Capture the cell that displays the provided text and extract its [x, y] central coordinate. 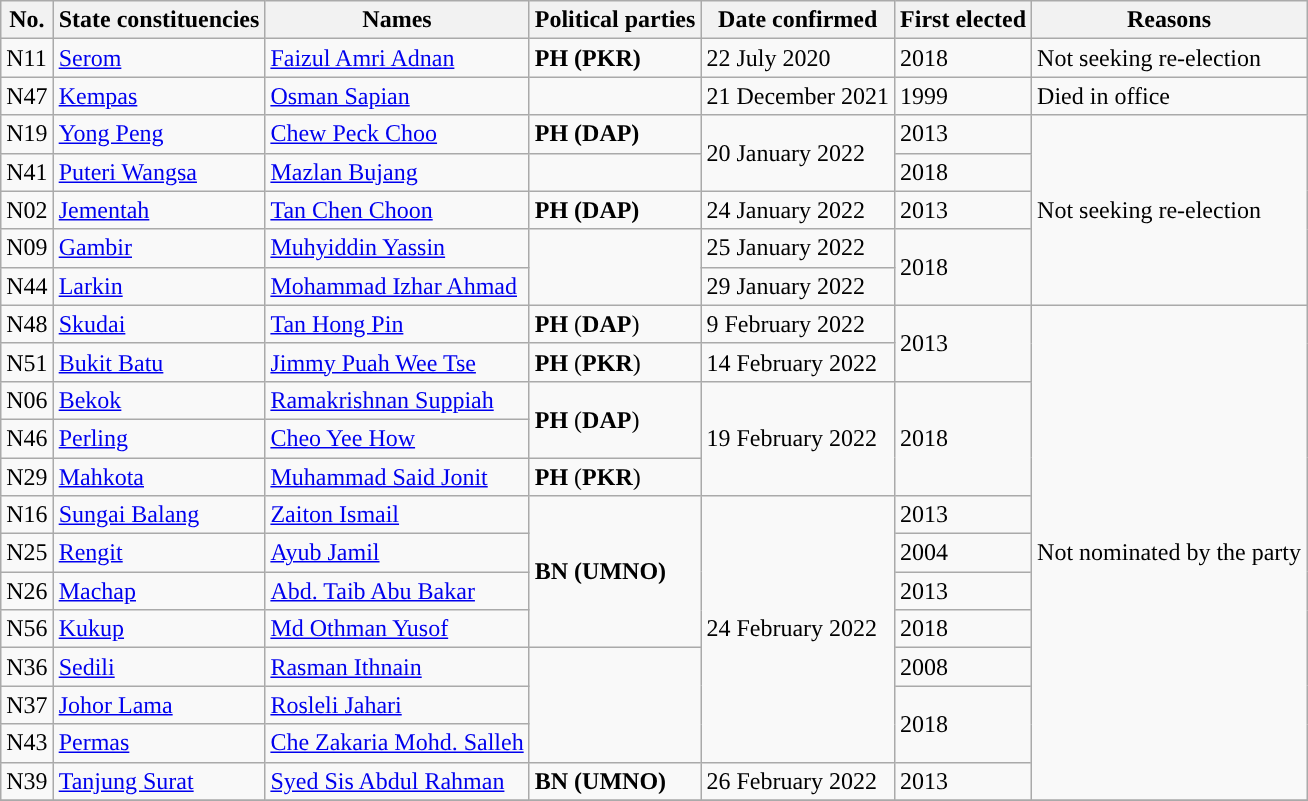
N19 [27, 134]
Che Zakaria Mohd. Salleh [397, 743]
N16 [27, 515]
No. [27, 20]
Osman Sapian [397, 96]
Mazlan Bujang [397, 172]
Syed Sis Abdul Rahman [397, 781]
21 December 2021 [798, 96]
N44 [27, 286]
29 January 2022 [798, 286]
Gambir [159, 248]
N25 [27, 553]
N48 [27, 324]
2004 [964, 553]
N09 [27, 248]
N47 [27, 96]
19 February 2022 [798, 438]
Political parties [615, 20]
9 February 2022 [798, 324]
Cheo Yee How [397, 438]
Muhyiddin Yassin [397, 248]
Not nominated by the party [1170, 552]
Abd. Taib Abu Bakar [397, 591]
Ramakrishnan Suppiah [397, 400]
Date confirmed [798, 20]
Permas [159, 743]
20 January 2022 [798, 153]
26 February 2022 [798, 781]
N46 [27, 438]
N06 [27, 400]
N41 [27, 172]
24 January 2022 [798, 210]
Died in office [1170, 96]
14 February 2022 [798, 362]
Puteri Wangsa [159, 172]
Zaiton Ismail [397, 515]
N56 [27, 629]
Tanjung Surat [159, 781]
Reasons [1170, 20]
Md Othman Yusof [397, 629]
Bekok [159, 400]
Johor Lama [159, 705]
24 February 2022 [798, 629]
N37 [27, 705]
1999 [964, 96]
Mahkota [159, 477]
Muhammad Said Jonit [397, 477]
Sedili [159, 667]
N02 [27, 210]
Kukup [159, 629]
State constituencies [159, 20]
N36 [27, 667]
Rengit [159, 553]
Jementah [159, 210]
N26 [27, 591]
Mohammad Izhar Ahmad [397, 286]
N43 [27, 743]
Chew Peck Choo [397, 134]
Sungai Balang [159, 515]
Yong Peng [159, 134]
Ayub Jamil [397, 553]
Bukit Batu [159, 362]
Rasman Ithnain [397, 667]
Skudai [159, 324]
First elected [964, 20]
N29 [27, 477]
Kempas [159, 96]
2008 [964, 667]
Rosleli Jahari [397, 705]
N39 [27, 781]
N11 [27, 58]
Perling [159, 438]
Serom [159, 58]
22 July 2020 [798, 58]
Tan Hong Pin [397, 324]
Jimmy Puah Wee Tse [397, 362]
25 January 2022 [798, 248]
Names [397, 20]
N51 [27, 362]
Machap [159, 591]
Larkin [159, 286]
Faizul Amri Adnan [397, 58]
Tan Chen Choon [397, 210]
